Search for the cell housing the specified text and yield its (x, y) center coordinate. 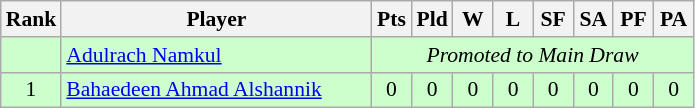
Bahaedeen Ahmad Alshannik (216, 90)
W (473, 19)
SF (553, 19)
1 (32, 90)
PF (633, 19)
Rank (32, 19)
PA (673, 19)
Adulrach Namkul (216, 55)
L (513, 19)
SA (593, 19)
Pld (432, 19)
Player (216, 19)
Promoted to Main Draw (532, 55)
Pts (391, 19)
